Find where the given text appears and provide that cell's center as [X, Y] coordinate. 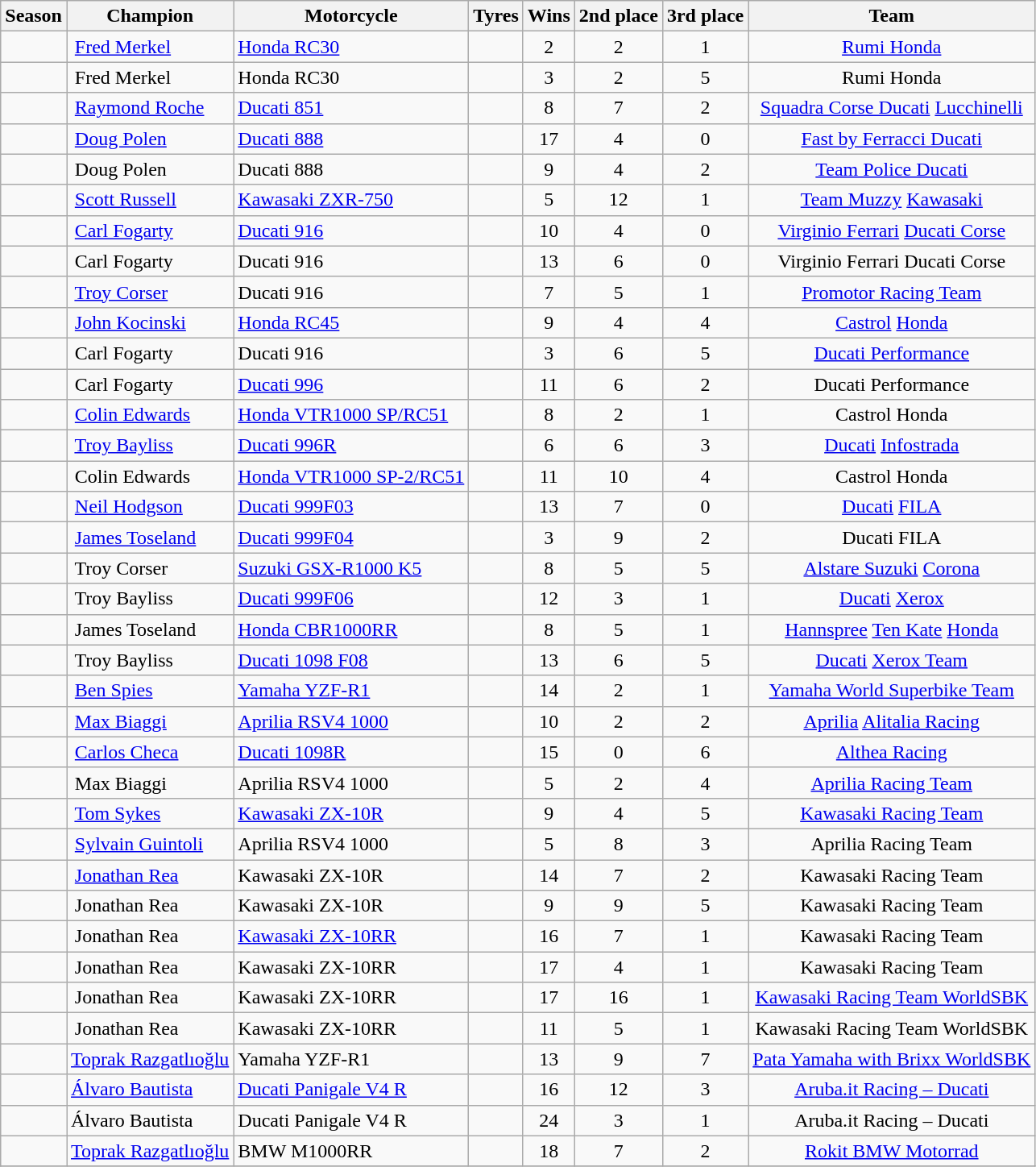
Ducati 1098 F08 [351, 660]
Honda RC45 [351, 322]
Fast by Ferracci Ducati [892, 139]
Promotor Racing Team [892, 292]
18 [549, 1151]
Honda CBR1000RR [351, 629]
Squadra Corse Ducati Lucchinelli [892, 108]
Ducati 999F04 [351, 538]
Ducati 851 [351, 108]
Sylvain Guintoli [150, 844]
Honda VTR1000 SP/RC51 [351, 415]
Aprilia Alitalia Racing [892, 721]
3rd place [705, 16]
Scott Russell [150, 200]
Team Muzzy Kawasaki [892, 200]
Ducati 999F06 [351, 599]
Tyres [496, 16]
Champion [150, 16]
Honda VTR1000 SP-2/RC51 [351, 476]
Ducati 996R [351, 446]
15 [549, 752]
BMW M1000RR [351, 1151]
Carlos Checa [150, 752]
Season [34, 16]
24 [549, 1120]
Ducati Xerox [892, 599]
Ducati Infostrada [892, 446]
Yamaha World Superbike Team [892, 691]
Ducati Xerox Team [892, 660]
Pata Yamaha with Brixx WorldSBK [892, 1059]
Ben Spies [150, 691]
2nd place [619, 16]
Kawasaki ZXR-750 [351, 200]
Neil Hodgson [150, 507]
Ducati 999F03 [351, 507]
Rokit BMW Motorrad [892, 1151]
John Kocinski [150, 322]
Suzuki GSX-R1000 K5 [351, 568]
Ducati 1098R [351, 752]
Alstare Suzuki Corona [892, 568]
Motorcycle [351, 16]
Wins [549, 16]
Raymond Roche [150, 108]
Hannspree Ten Kate Honda [892, 629]
Team Police Ducati [892, 169]
Tom Sykes [150, 813]
Althea Racing [892, 752]
Team [892, 16]
Ducati 996 [351, 384]
